Extract the [X, Y] coordinate from the center of the cell holding the provided text.  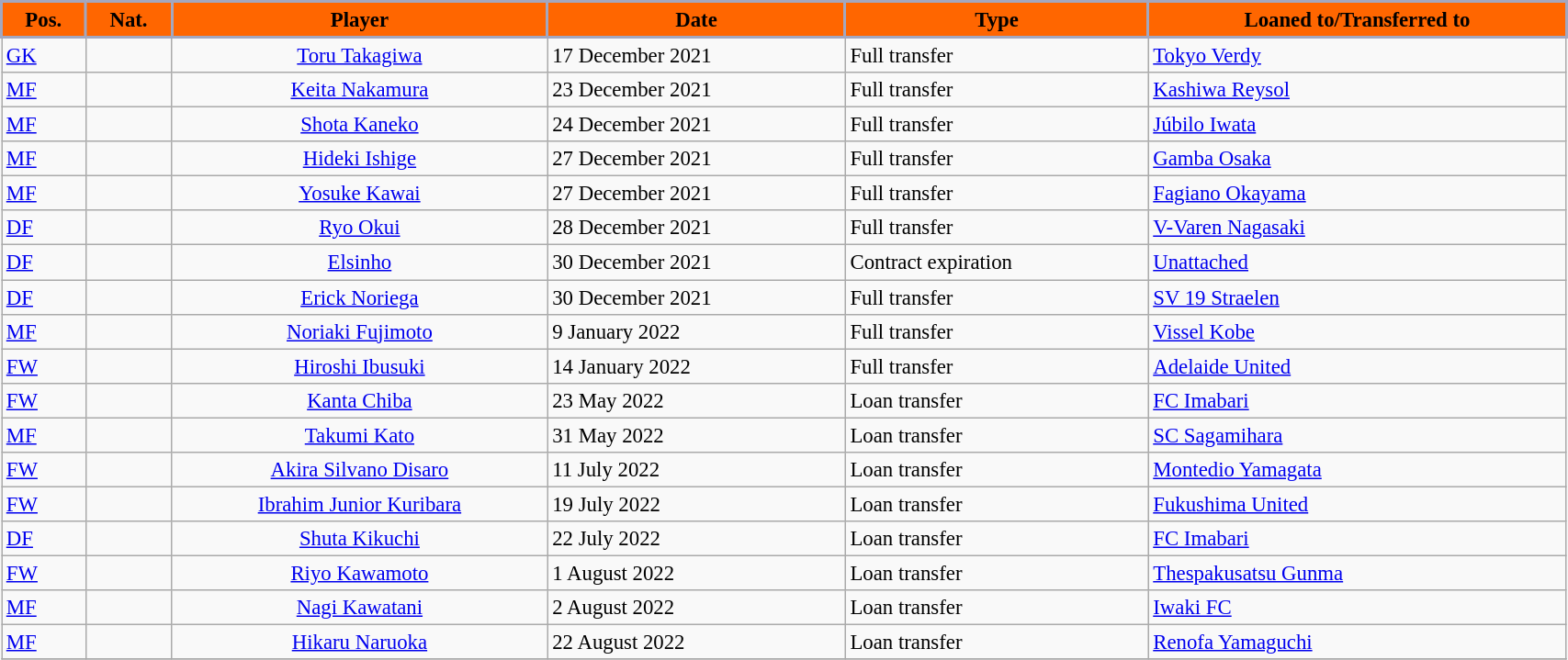
Nagi Kawatani [360, 608]
Keita Nakamura [360, 90]
23 December 2021 [696, 90]
Renofa Yamaguchi [1358, 643]
SV 19 Straelen [1358, 297]
19 July 2022 [696, 504]
Fagiano Okayama [1358, 194]
2 August 2022 [696, 608]
Kanta Chiba [360, 400]
Unattached [1358, 263]
22 August 2022 [696, 643]
Adelaide United [1358, 366]
Akira Silvano Disaro [360, 470]
Iwaki FC [1358, 608]
Gamba Osaka [1358, 159]
Montedio Yamagata [1358, 470]
Date [696, 20]
24 December 2021 [696, 125]
Júbilo Iwata [1358, 125]
SC Sagamihara [1358, 435]
Fukushima United [1358, 504]
Yosuke Kawai [360, 194]
Takumi Kato [360, 435]
Kashiwa Reysol [1358, 90]
28 December 2021 [696, 229]
17 December 2021 [696, 55]
Toru Takagiwa [360, 55]
Noriaki Fujimoto [360, 331]
Shuta Kikuchi [360, 539]
1 August 2022 [696, 573]
9 January 2022 [696, 331]
V-Varen Nagasaki [1358, 229]
GK [44, 55]
Nat. [129, 20]
Hikaru Naruoka [360, 643]
Erick Noriega [360, 297]
31 May 2022 [696, 435]
Pos. [44, 20]
Contract expiration [997, 263]
Shota Kaneko [360, 125]
Vissel Kobe [1358, 331]
Type [997, 20]
23 May 2022 [696, 400]
22 July 2022 [696, 539]
Tokyo Verdy [1358, 55]
Hiroshi Ibusuki [360, 366]
Thespakusatsu Gunma [1358, 573]
Ibrahim Junior Kuribara [360, 504]
14 January 2022 [696, 366]
Player [360, 20]
Loaned to/Transferred to [1358, 20]
Elsinho [360, 263]
11 July 2022 [696, 470]
Riyo Kawamoto [360, 573]
Hideki Ishige [360, 159]
Ryo Okui [360, 229]
